Return [X, Y] of the center of cell containing provided text 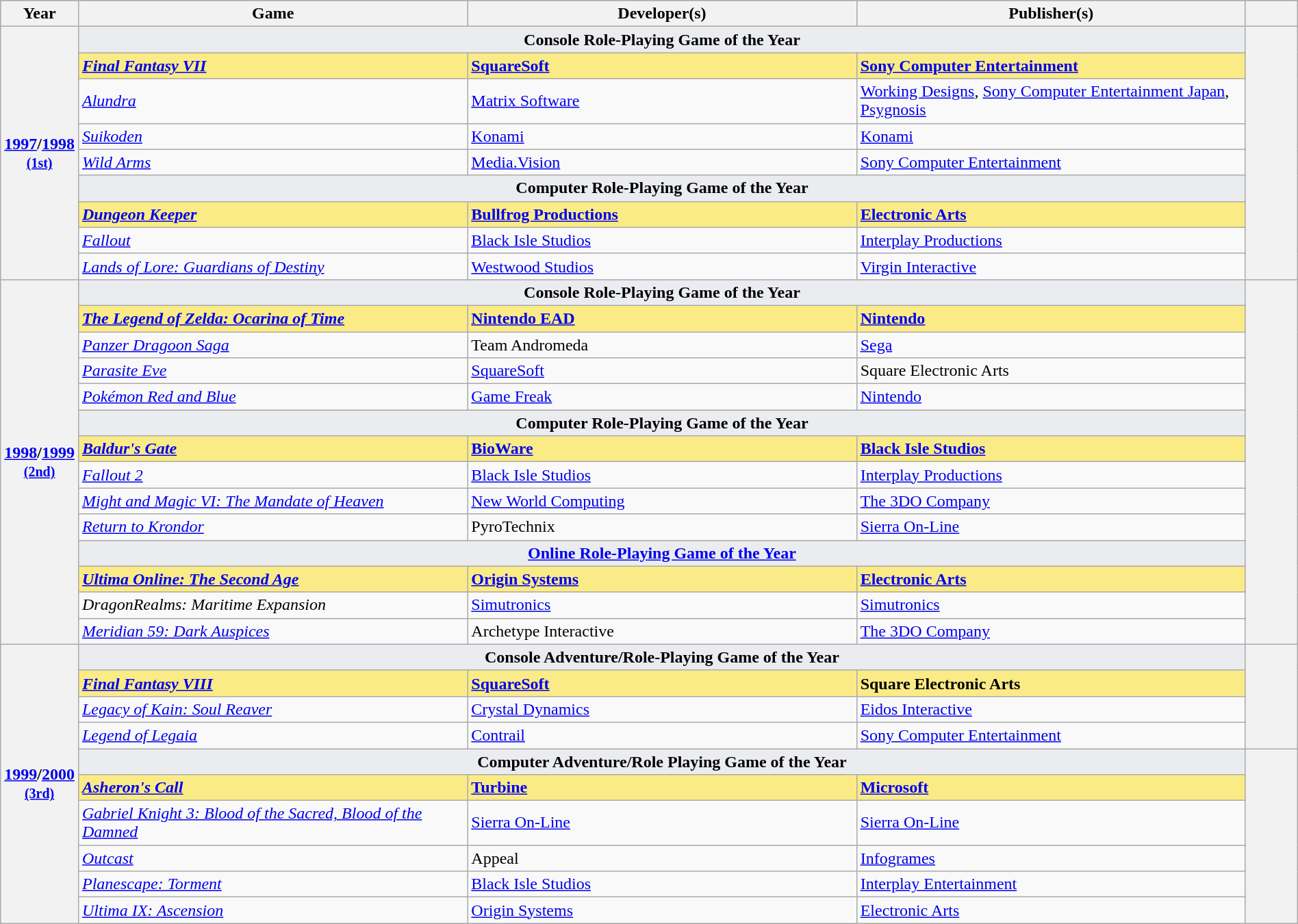
Online Role-Playing Game of the Year [661, 553]
Parasite Eve [272, 371]
Final Fantasy VII [272, 66]
1998/1999 (2nd) [40, 461]
New World Computing [662, 501]
Bullfrog Productions [662, 214]
Infogrames [1051, 858]
Eidos Interactive [1051, 709]
Contrail [662, 735]
Legend of Legaia [272, 735]
Lands of Lore: Guardians of Destiny [272, 266]
BioWare [662, 449]
Appeal [662, 858]
Fallout 2 [272, 475]
Panzer Dragoon Saga [272, 344]
Media.Vision [662, 162]
Developer(s) [662, 14]
Game [272, 14]
Microsoft [1051, 788]
Matrix Software [662, 101]
Computer Adventure/Role Playing Game of the Year [661, 762]
Team Andromeda [662, 344]
The Legend of Zelda: Ocarina of Time [272, 318]
Pokémon Red and Blue [272, 397]
Return to Krondor [272, 527]
Turbine [662, 788]
1997/1998 (1st) [40, 153]
Publisher(s) [1051, 14]
Meridian 59: Dark Auspices [272, 631]
PyroTechnix [662, 527]
Planescape: Torment [272, 884]
Game Freak [662, 397]
Archetype Interactive [662, 631]
Ultima Online: The Second Age [272, 579]
Legacy of Kain: Soul Reaver [272, 709]
Might and Magic VI: The Mandate of Heaven [272, 501]
Alundra [272, 101]
DragonRealms: Maritime Expansion [272, 605]
Baldur's Gate [272, 449]
Year [40, 14]
Asheron's Call [272, 788]
Fallout [272, 240]
Final Fantasy VIII [272, 683]
Wild Arms [272, 162]
Dungeon Keeper [272, 214]
Westwood Studios [662, 266]
Nintendo EAD [662, 318]
Outcast [272, 858]
Working Designs, Sony Computer Entertainment Japan, Psygnosis [1051, 101]
Console Adventure/Role-Playing Game of the Year [661, 657]
1999/2000 (3rd) [40, 784]
Suikoden [272, 136]
Crystal Dynamics [662, 709]
Gabriel Knight 3: Blood of the Sacred, Blood of the Damned [272, 823]
Virgin Interactive [1051, 266]
Sega [1051, 344]
Ultima IX: Ascension [272, 910]
Interplay Entertainment [1051, 884]
